Pinpoint the cell where the given text exists, returning its [X, Y] midpoint coordinate. 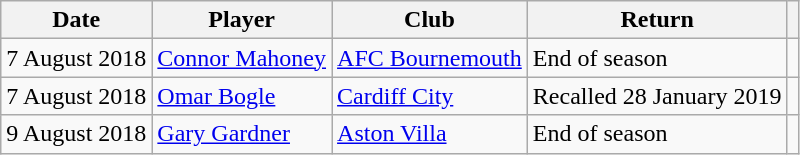
Date [76, 20]
Player [242, 20]
Gary Gardner [242, 134]
Cardiff City [430, 96]
AFC Bournemouth [430, 58]
Recalled 28 January 2019 [657, 96]
Return [657, 20]
Club [430, 20]
Aston Villa [430, 134]
Connor Mahoney [242, 58]
9 August 2018 [76, 134]
Omar Bogle [242, 96]
